Extract the (x, y) coordinate from the center of the cell holding the provided text.  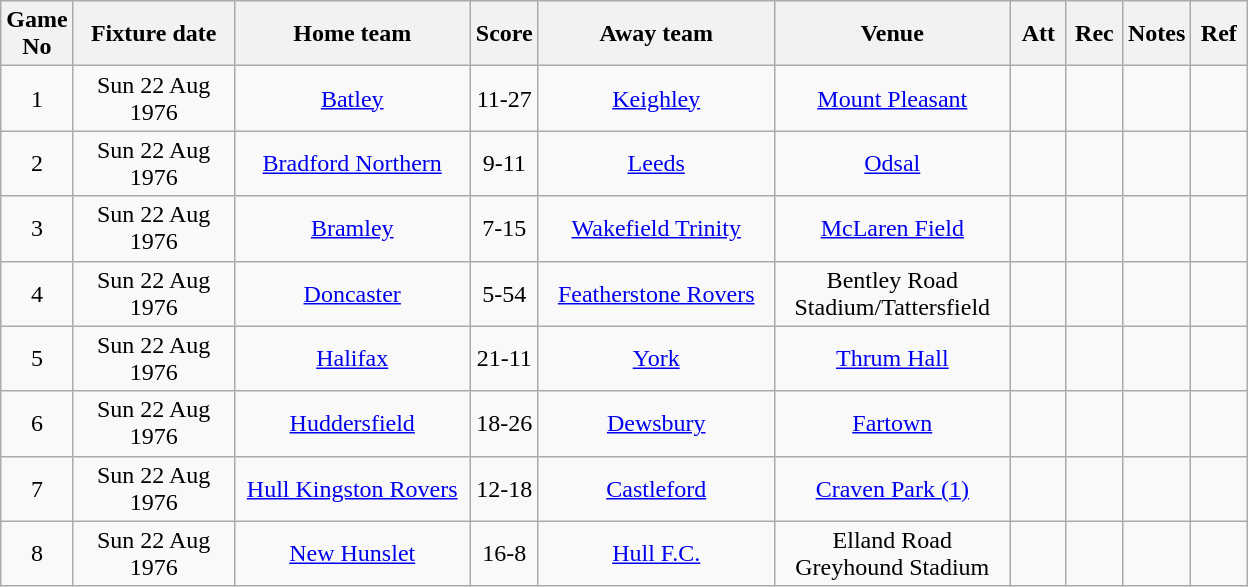
21-11 (504, 358)
Away team (656, 34)
Bradford Northern (352, 164)
McLaren Field (892, 228)
Thrum Hall (892, 358)
9-11 (504, 164)
18-26 (504, 424)
4 (37, 294)
Score (504, 34)
5 (37, 358)
2 (37, 164)
Leeds (656, 164)
Odsal (892, 164)
Hull Kingston Rovers (352, 488)
16-8 (504, 554)
11-27 (504, 98)
12-18 (504, 488)
Att (1038, 34)
5-54 (504, 294)
Keighley (656, 98)
6 (37, 424)
Fixture date (154, 34)
Castleford (656, 488)
Halifax (352, 358)
Elland Road Greyhound Stadium (892, 554)
New Hunslet (352, 554)
8 (37, 554)
Hull F.C. (656, 554)
Doncaster (352, 294)
1 (37, 98)
Rec (1094, 34)
7 (37, 488)
Bentley Road Stadium/Tattersfield (892, 294)
3 (37, 228)
Batley (352, 98)
Wakefield Trinity (656, 228)
Venue (892, 34)
Huddersfield (352, 424)
Featherstone Rovers (656, 294)
Fartown (892, 424)
7-15 (504, 228)
Bramley (352, 228)
York (656, 358)
Mount Pleasant (892, 98)
Ref (1219, 34)
Notes (1156, 34)
Home team (352, 34)
Game No (37, 34)
Dewsbury (656, 424)
Craven Park (1) (892, 488)
